Return [X, Y] of the center of cell containing provided text 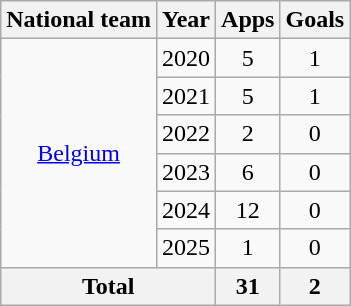
National team [79, 20]
2020 [186, 58]
6 [248, 172]
Belgium [79, 153]
2024 [186, 210]
31 [248, 286]
12 [248, 210]
2021 [186, 96]
Year [186, 20]
Apps [248, 20]
Goals [315, 20]
2025 [186, 248]
2023 [186, 172]
2022 [186, 134]
Total [108, 286]
